Search for the cell housing the specified text and yield its [X, Y] center coordinate. 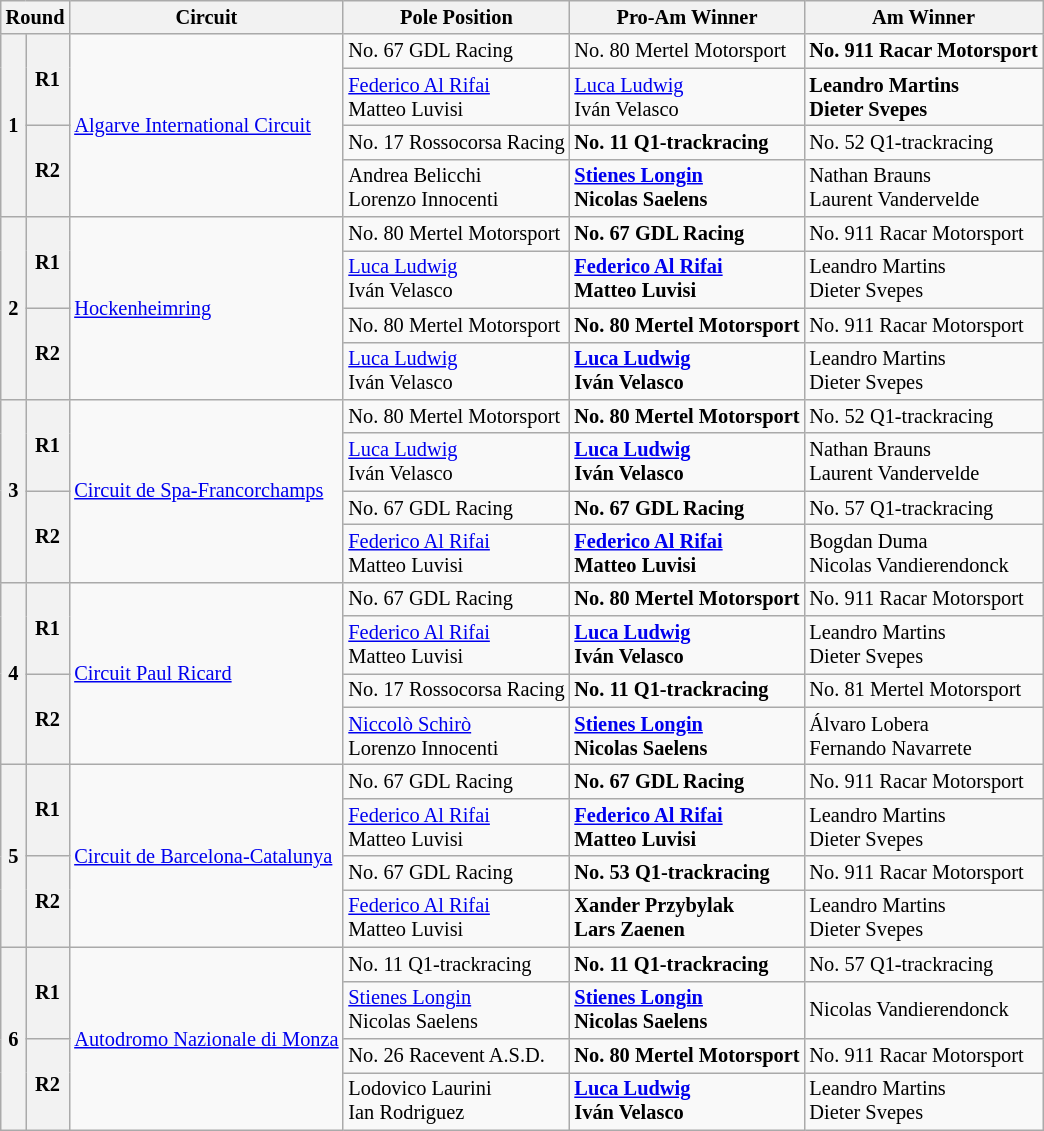
Hockenheimring [206, 308]
Circuit de Spa-Francorchamps [206, 490]
1 [14, 126]
6 [14, 1038]
Nicolas Vandierendonck [923, 1010]
Circuit Paul Ricard [206, 674]
Álvaro Lobera Fernando Navarrete [923, 736]
Andrea Belicchi Lorenzo Innocenti [456, 188]
Pole Position [456, 17]
No. 81 Mertel Motorsport [923, 690]
5 [14, 856]
Lodovico Laurini Ian Rodriguez [456, 1101]
Circuit [206, 17]
Niccolò Schirò Lorenzo Innocenti [456, 736]
Pro-Am Winner [686, 17]
3 [14, 490]
Autodromo Nazionale di Monza [206, 1038]
Algarve International Circuit [206, 126]
Circuit de Barcelona-Catalunya [206, 856]
No. 26 Racevent A.S.D. [456, 1055]
Xander Przybylak Lars Zaenen [686, 918]
2 [14, 308]
Round [36, 17]
4 [14, 674]
Am Winner [923, 17]
No. 53 Q1-trackracing [686, 873]
Bogdan Duma Nicolas Vandierendonck [923, 553]
